Capture the cell that displays the provided text and extract its (X, Y) central coordinate. 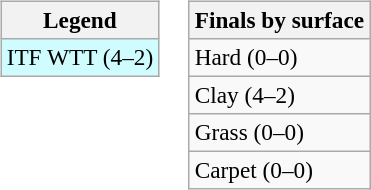
Hard (0–0) (279, 57)
Finals by surface (279, 20)
Grass (0–0) (279, 133)
ITF WTT (4–2) (80, 57)
Legend (80, 20)
Carpet (0–0) (279, 171)
Clay (4–2) (279, 95)
